Detect which cell encompasses the target text, then output its [X, Y] center coordinate. 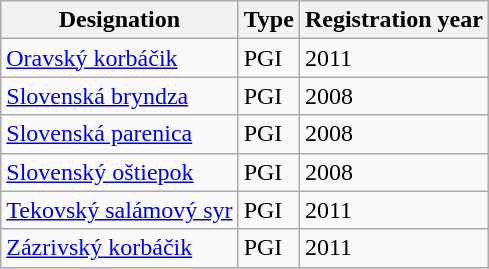
Slovenská bryndza [120, 96]
Slovenský oštiepok [120, 172]
Designation [120, 20]
Oravský korbáčik [120, 58]
Tekovský salámový syr [120, 210]
Slovenská parenica [120, 134]
Zázrivský korbáčik [120, 248]
Type [268, 20]
Registration year [394, 20]
